Provide the (X, Y) coordinate of the cell's center where the given text is located.  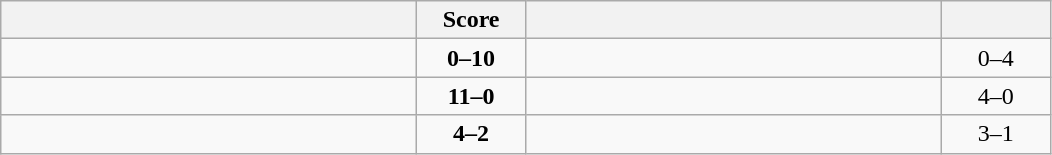
4–0 (996, 96)
0–4 (996, 58)
11–0 (472, 96)
3–1 (996, 134)
4–2 (472, 134)
Score (472, 20)
0–10 (472, 58)
